Identify which cell holds the provided text, then report its [X, Y] central coordinate. 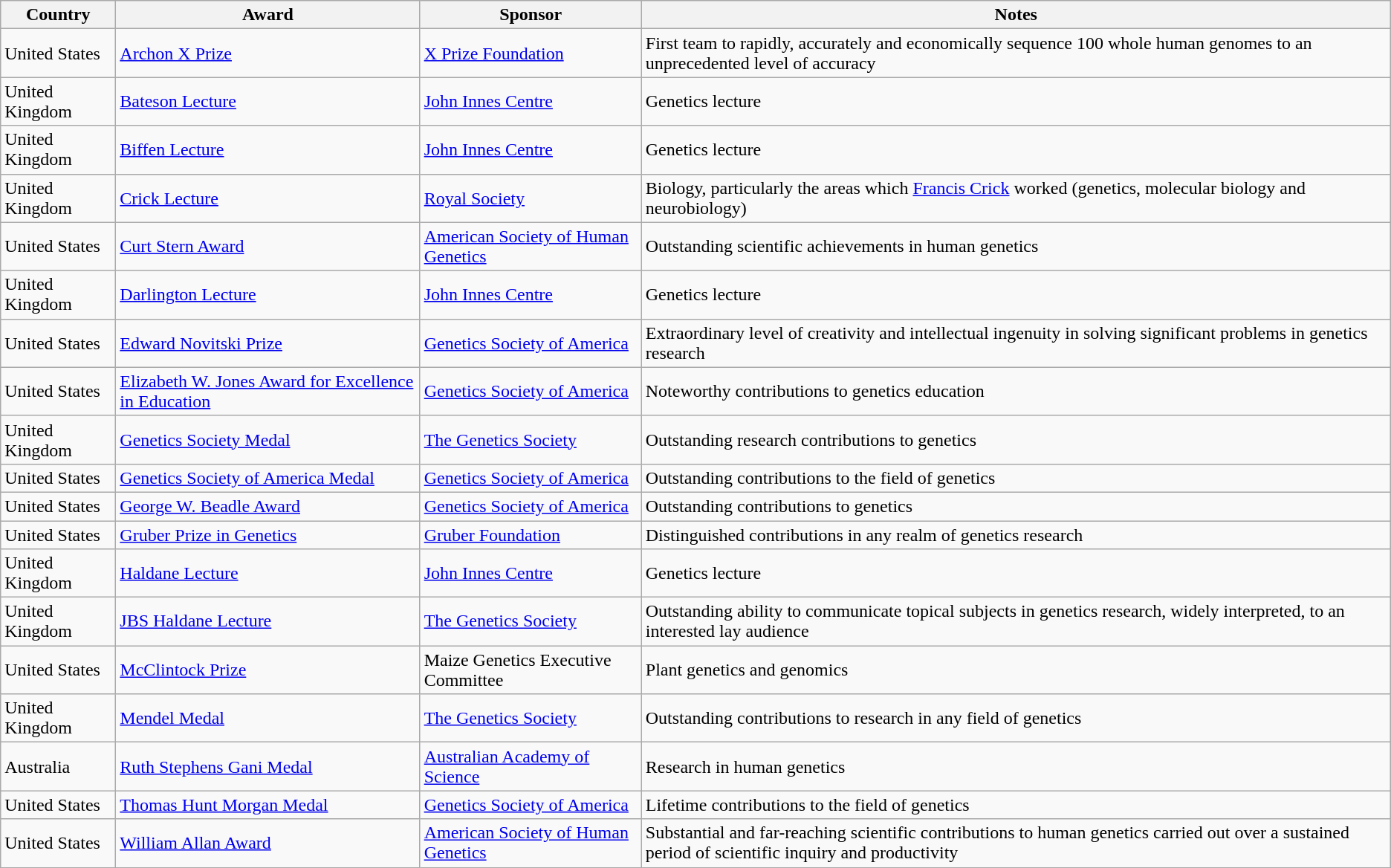
Outstanding research contributions to genetics [1016, 440]
Curt Stern Award [267, 247]
William Allan Award [267, 843]
Thomas Hunt Morgan Medal [267, 805]
First team to rapidly, accurately and economically sequence 100 whole human genomes to an unprecedented level of accuracy [1016, 54]
Maize Genetics Executive Committee [531, 670]
Gruber Foundation [531, 534]
Gruber Prize in Genetics [267, 534]
Noteworthy contributions to genetics education [1016, 391]
Elizabeth W. Jones Award for Excellence in Education [267, 391]
Outstanding contributions to genetics [1016, 506]
Outstanding contributions to research in any field of genetics [1016, 718]
Archon X Prize [267, 54]
McClintock Prize [267, 670]
Research in human genetics [1016, 767]
Haldane Lecture [267, 574]
Australia [58, 767]
Distinguished contributions in any realm of genetics research [1016, 534]
Notes [1016, 15]
Crick Lecture [267, 198]
Sponsor [531, 15]
Australian Academy of Science [531, 767]
Outstanding scientific achievements in human genetics [1016, 247]
Darlington Lecture [267, 294]
Mendel Medal [267, 718]
Plant genetics and genomics [1016, 670]
Country [58, 15]
X Prize Foundation [531, 54]
George W. Beadle Award [267, 506]
Biffen Lecture [267, 150]
Outstanding contributions to the field of genetics [1016, 478]
Bateson Lecture [267, 101]
Outstanding ability to communicate topical subjects in genetics research, widely interpreted, to an interested lay audience [1016, 621]
Genetics Society of America Medal [267, 478]
Royal Society [531, 198]
Lifetime contributions to the field of genetics [1016, 805]
Substantial and far-reaching scientific contributions to human genetics carried out over a sustained period of scientific inquiry and productivity [1016, 843]
Extraordinary level of creativity and intellectual ingenuity in solving significant problems in genetics research [1016, 343]
Award [267, 15]
Genetics Society Medal [267, 440]
Ruth Stephens Gani Medal [267, 767]
JBS Haldane Lecture [267, 621]
Biology, particularly the areas which Francis Crick worked (genetics, molecular biology and neurobiology) [1016, 198]
Edward Novitski Prize [267, 343]
